Determine the (x, y) coordinate at the center of the cell enclosing the given text.  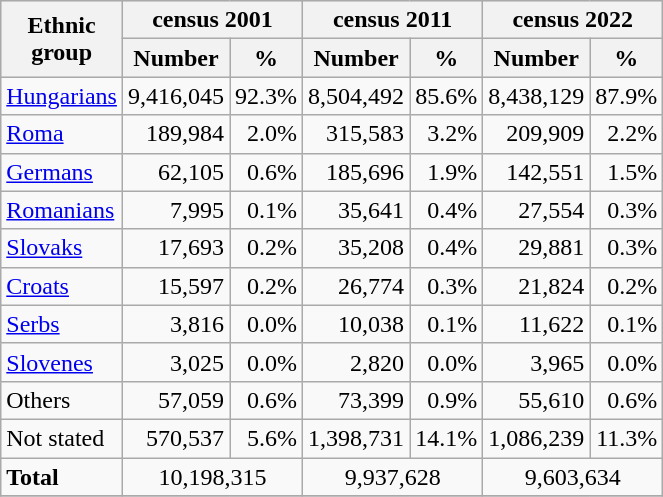
9,416,045 (176, 96)
census 2011 (393, 20)
0.9% (446, 400)
Germans (62, 172)
11.3% (626, 438)
1,086,239 (536, 438)
3,025 (176, 362)
189,984 (176, 134)
9,603,634 (573, 477)
35,641 (356, 210)
10,038 (356, 324)
142,551 (536, 172)
3,816 (176, 324)
62,105 (176, 172)
census 2001 (212, 20)
85.6% (446, 96)
8,504,492 (356, 96)
3.2% (446, 134)
73,399 (356, 400)
2,820 (356, 362)
5.6% (266, 438)
15,597 (176, 286)
1.9% (446, 172)
3,965 (536, 362)
Others (62, 400)
27,554 (536, 210)
2.2% (626, 134)
87.9% (626, 96)
11,622 (536, 324)
570,537 (176, 438)
185,696 (356, 172)
Ethnicgroup (62, 39)
Romanians (62, 210)
Serbs (62, 324)
census 2022 (573, 20)
1.5% (626, 172)
Roma (62, 134)
Slovenes (62, 362)
21,824 (536, 286)
2.0% (266, 134)
Croats (62, 286)
Not stated (62, 438)
14.1% (446, 438)
1,398,731 (356, 438)
209,909 (536, 134)
17,693 (176, 248)
92.3% (266, 96)
26,774 (356, 286)
315,583 (356, 134)
55,610 (536, 400)
9,937,628 (393, 477)
10,198,315 (212, 477)
8,438,129 (536, 96)
Total (62, 477)
29,881 (536, 248)
57,059 (176, 400)
7,995 (176, 210)
35,208 (356, 248)
Hungarians (62, 96)
Slovaks (62, 248)
